Identify which cell holds the provided text, then report its (X, Y) central coordinate. 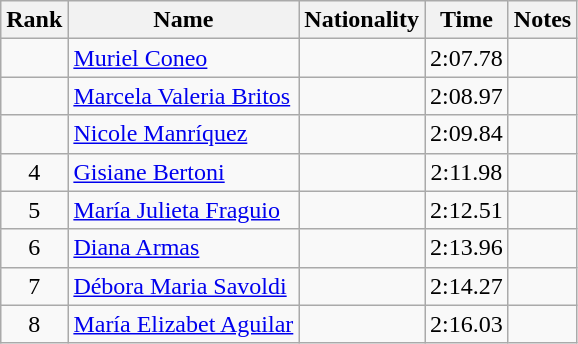
2:07.78 (467, 58)
Notes (542, 20)
2:14.27 (467, 286)
2:09.84 (467, 134)
8 (34, 324)
María Elizabet Aguilar (184, 324)
7 (34, 286)
Rank (34, 20)
5 (34, 210)
Marcela Valeria Britos (184, 96)
Muriel Coneo (184, 58)
2:08.97 (467, 96)
Name (184, 20)
2:11.98 (467, 172)
2:12.51 (467, 210)
Débora Maria Savoldi (184, 286)
María Julieta Fraguio (184, 210)
2:13.96 (467, 248)
Nationality (362, 20)
6 (34, 248)
2:16.03 (467, 324)
4 (34, 172)
Gisiane Bertoni (184, 172)
Diana Armas (184, 248)
Time (467, 20)
Nicole Manríquez (184, 134)
